Detect which cell encompasses the target text, then output its [X, Y] center coordinate. 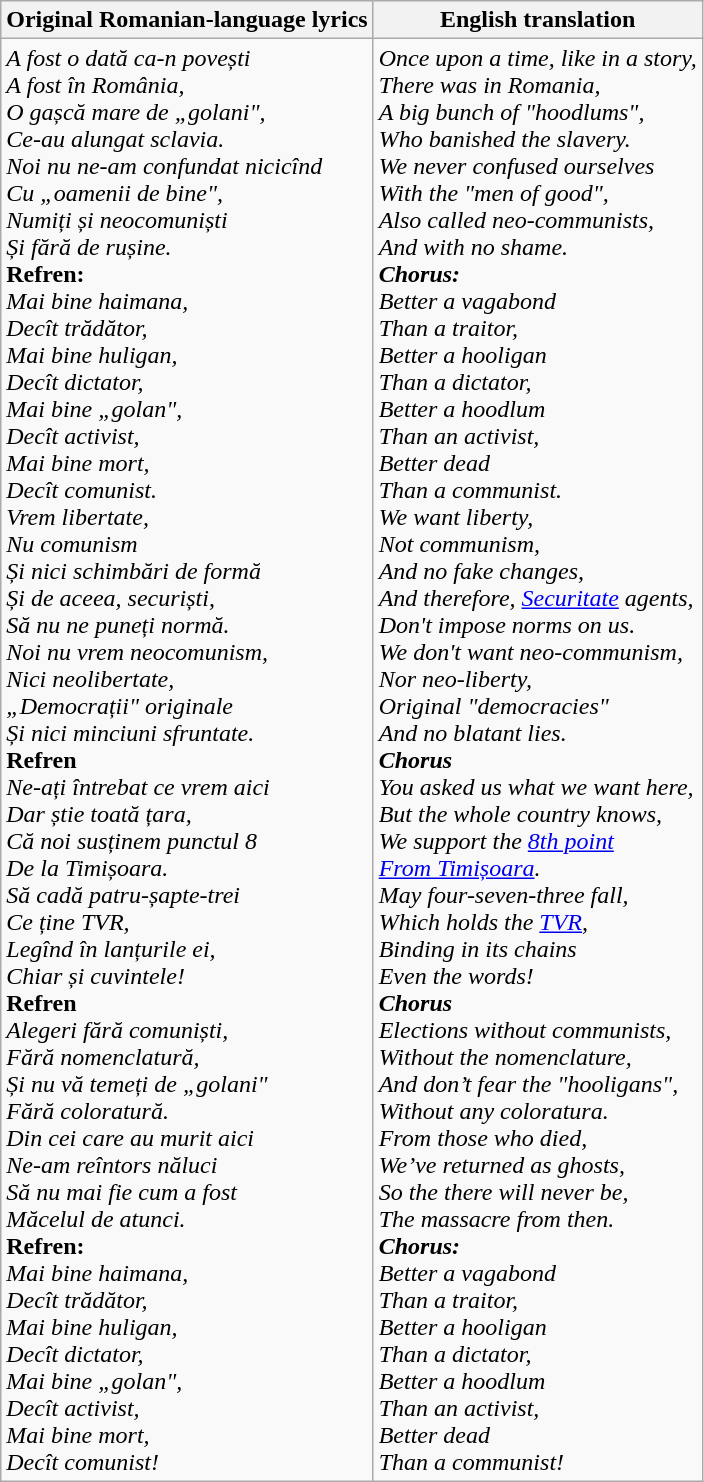
English translation [538, 20]
Original Romanian-language lyrics [187, 20]
